Find where the given text appears and provide that cell's center as [x, y] coordinate. 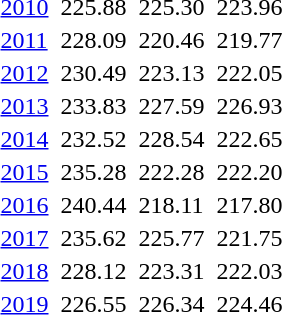
228.12 [94, 271]
222.28 [172, 172]
223.13 [172, 73]
228.09 [94, 40]
235.62 [94, 238]
233.83 [94, 106]
240.44 [94, 205]
225.77 [172, 238]
235.28 [94, 172]
228.54 [172, 139]
227.59 [172, 106]
230.49 [94, 73]
218.11 [172, 205]
232.52 [94, 139]
220.46 [172, 40]
223.31 [172, 271]
